Search for the cell housing the specified text and yield its [x, y] center coordinate. 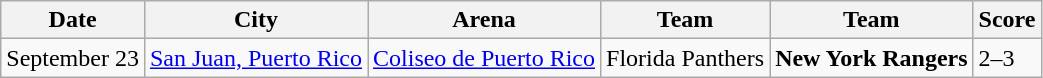
Date [73, 20]
San Juan, Puerto Rico [256, 58]
Coliseo de Puerto Rico [484, 58]
New York Rangers [872, 58]
2–3 [1007, 58]
Florida Panthers [686, 58]
Score [1007, 20]
September 23 [73, 58]
City [256, 20]
Arena [484, 20]
